Search for the cell housing the specified text and yield its [x, y] center coordinate. 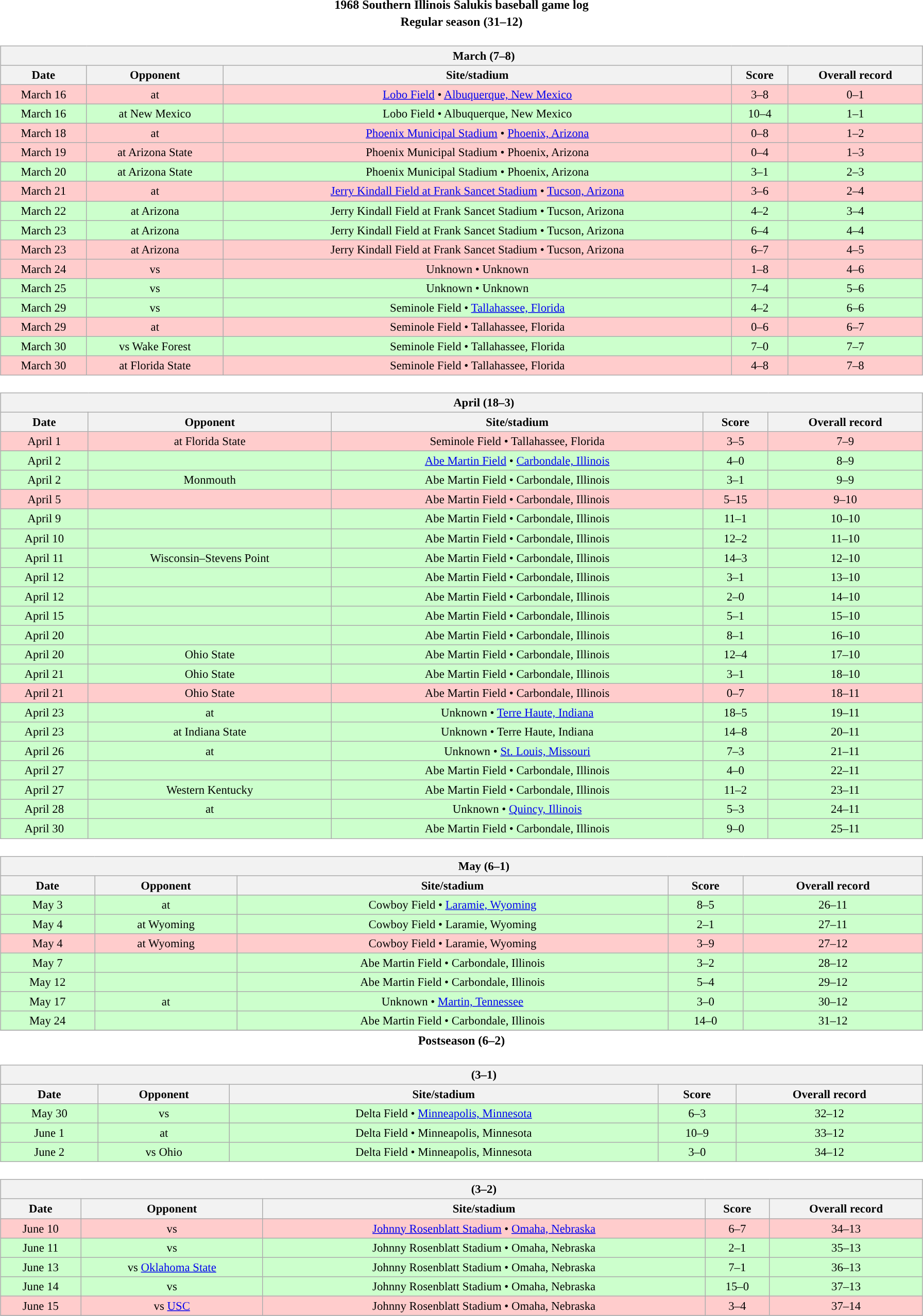
April 15 [44, 616]
5–15 [736, 500]
vs Wake Forest [155, 346]
0–1 [855, 94]
30–12 [833, 1001]
March 24 [43, 269]
Monmouth [210, 480]
25–11 [845, 829]
12–4 [736, 655]
7–0 [760, 346]
April 11 [44, 558]
May (6–1) [461, 866]
4–5 [855, 249]
March 22 [43, 211]
4–6 [855, 269]
36–13 [846, 1267]
26–11 [833, 904]
21–11 [845, 751]
May 30 [49, 1114]
Unknown • Martin, Tennessee [452, 1001]
Wisconsin–Stevens Point [210, 558]
14–3 [736, 558]
9–0 [736, 829]
March 25 [43, 288]
27–12 [833, 943]
(3–1) [461, 1075]
7–4 [760, 288]
9–9 [845, 480]
Western Kentucky [210, 790]
8–9 [845, 461]
May 12 [47, 982]
Unknown • Quincy, Illinois [517, 809]
32–12 [829, 1114]
16–10 [845, 635]
8–5 [706, 904]
11–10 [845, 538]
9–10 [845, 500]
May 7 [47, 963]
37–13 [846, 1286]
11–2 [736, 790]
June 10 [41, 1228]
March 19 [43, 152]
15–0 [738, 1286]
June 11 [41, 1247]
vs Oklahoma State [172, 1267]
3–8 [760, 94]
28–12 [833, 963]
14–10 [845, 596]
0–6 [760, 327]
5–4 [706, 982]
1–2 [855, 133]
Unknown • St. Louis, Missouri [517, 751]
June 15 [41, 1306]
June 13 [41, 1267]
24–11 [845, 809]
April 30 [44, 829]
3–6 [760, 191]
6–4 [760, 230]
at New Mexico [155, 114]
April 1 [44, 441]
12–2 [736, 538]
June 2 [49, 1152]
(3–2) [461, 1189]
May 3 [47, 904]
7–7 [855, 346]
7–1 [738, 1267]
May 24 [47, 1021]
17–10 [845, 655]
11–1 [736, 519]
22–11 [845, 771]
12–10 [845, 558]
June 14 [41, 1286]
April 10 [44, 538]
3–2 [706, 963]
April 5 [44, 500]
March 21 [43, 191]
June 1 [49, 1133]
23–11 [845, 790]
1–8 [760, 269]
1–3 [855, 152]
4–4 [855, 230]
31–12 [833, 1021]
5–1 [736, 616]
35–13 [846, 1247]
14–8 [736, 732]
4–8 [760, 366]
18–10 [845, 674]
14–0 [706, 1021]
2–3 [855, 172]
April 26 [44, 751]
10–9 [697, 1133]
10–4 [760, 114]
April 9 [44, 519]
7–3 [736, 751]
2–0 [736, 596]
at Indiana State [210, 732]
29–12 [833, 982]
3–9 [706, 943]
March (7–8) [461, 56]
1–1 [855, 114]
6–6 [855, 307]
7–9 [845, 441]
37–14 [846, 1306]
34–12 [829, 1152]
5–6 [855, 288]
0–7 [736, 693]
15–10 [845, 616]
10–10 [845, 519]
34–13 [846, 1228]
18–5 [736, 712]
33–12 [829, 1133]
April (18–3) [461, 403]
May 17 [47, 1001]
13–10 [845, 577]
0–8 [760, 133]
0–4 [760, 152]
27–11 [833, 924]
2–4 [855, 191]
March 18 [43, 133]
6–3 [697, 1114]
April 28 [44, 809]
3–5 [736, 441]
vs USC [172, 1306]
7–8 [855, 366]
5–3 [736, 809]
18–11 [845, 693]
vs Ohio [164, 1152]
20–11 [845, 732]
March 20 [43, 172]
8–1 [736, 635]
19–11 [845, 712]
